Locate the cell with the specified text and output its (X, Y) center coordinate. 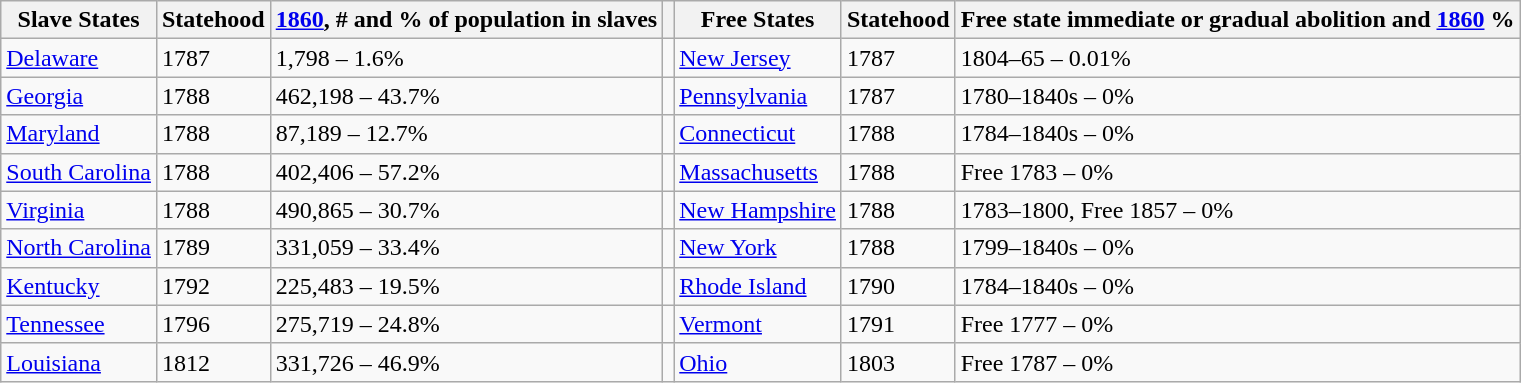
490,865 – 30.7% (466, 210)
Virginia (79, 210)
402,406 – 57.2% (466, 172)
Ohio (758, 362)
South Carolina (79, 172)
1812 (213, 362)
331,726 – 46.9% (466, 362)
1780–1840s – 0% (1238, 96)
1860, # and % of population in slaves (466, 20)
Maryland (79, 134)
Rhode Island (758, 286)
Tennessee (79, 324)
Connecticut (758, 134)
Free States (758, 20)
Free 1783 – 0% (1238, 172)
462,198 – 43.7% (466, 96)
Vermont (758, 324)
1790 (898, 286)
1803 (898, 362)
Kentucky (79, 286)
275,719 – 24.8% (466, 324)
Louisiana (79, 362)
North Carolina (79, 248)
1789 (213, 248)
1799–1840s – 0% (1238, 248)
1791 (898, 324)
New Hampshire (758, 210)
Slave States (79, 20)
Georgia (79, 96)
Free 1787 – 0% (1238, 362)
Free 1777 – 0% (1238, 324)
Massachusetts (758, 172)
New Jersey (758, 58)
87,189 – 12.7% (466, 134)
Delaware (79, 58)
225,483 – 19.5% (466, 286)
New York (758, 248)
1804–65 – 0.01% (1238, 58)
Pennsylvania (758, 96)
Free state immediate or gradual abolition and 1860 % (1238, 20)
1783–1800, Free 1857 – 0% (1238, 210)
1792 (213, 286)
331,059 – 33.4% (466, 248)
1796 (213, 324)
1,798 – 1.6% (466, 58)
